Return (x, y) of the center of cell containing provided text 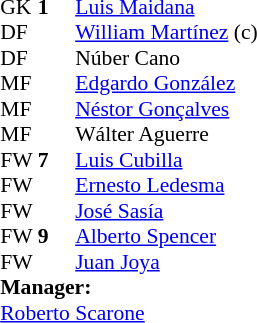
9 (57, 237)
7 (57, 160)
